Detect which cell encompasses the target text, then output its (x, y) center coordinate. 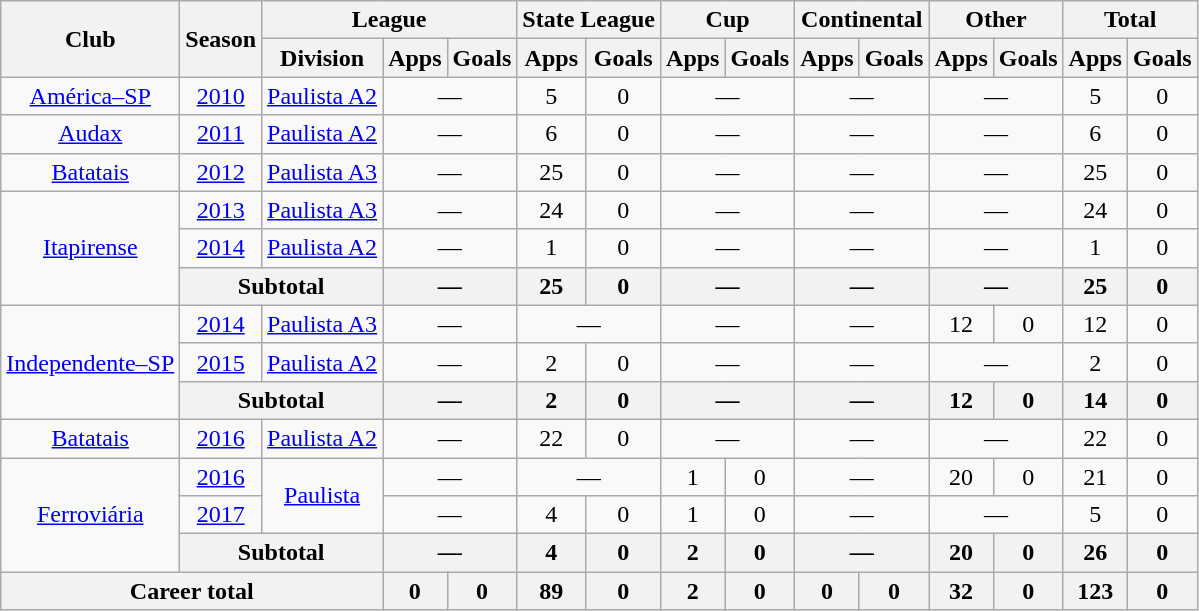
América–SP (90, 96)
2017 (221, 515)
Itapirense (90, 248)
Total (1130, 20)
Season (221, 39)
Continental (862, 20)
26 (1095, 553)
Cup (728, 20)
32 (961, 591)
Other (996, 20)
14 (1095, 400)
Audax (90, 134)
21 (1095, 477)
Career total (192, 591)
Independente–SP (90, 362)
League (390, 20)
Paulista (322, 496)
2010 (221, 96)
123 (1095, 591)
Ferroviária (90, 515)
2011 (221, 134)
2013 (221, 210)
Division (322, 58)
State League (589, 20)
2012 (221, 172)
Club (90, 39)
2015 (221, 362)
89 (552, 591)
